Output the (x, y) coordinate of the center of the cell containing the given text.  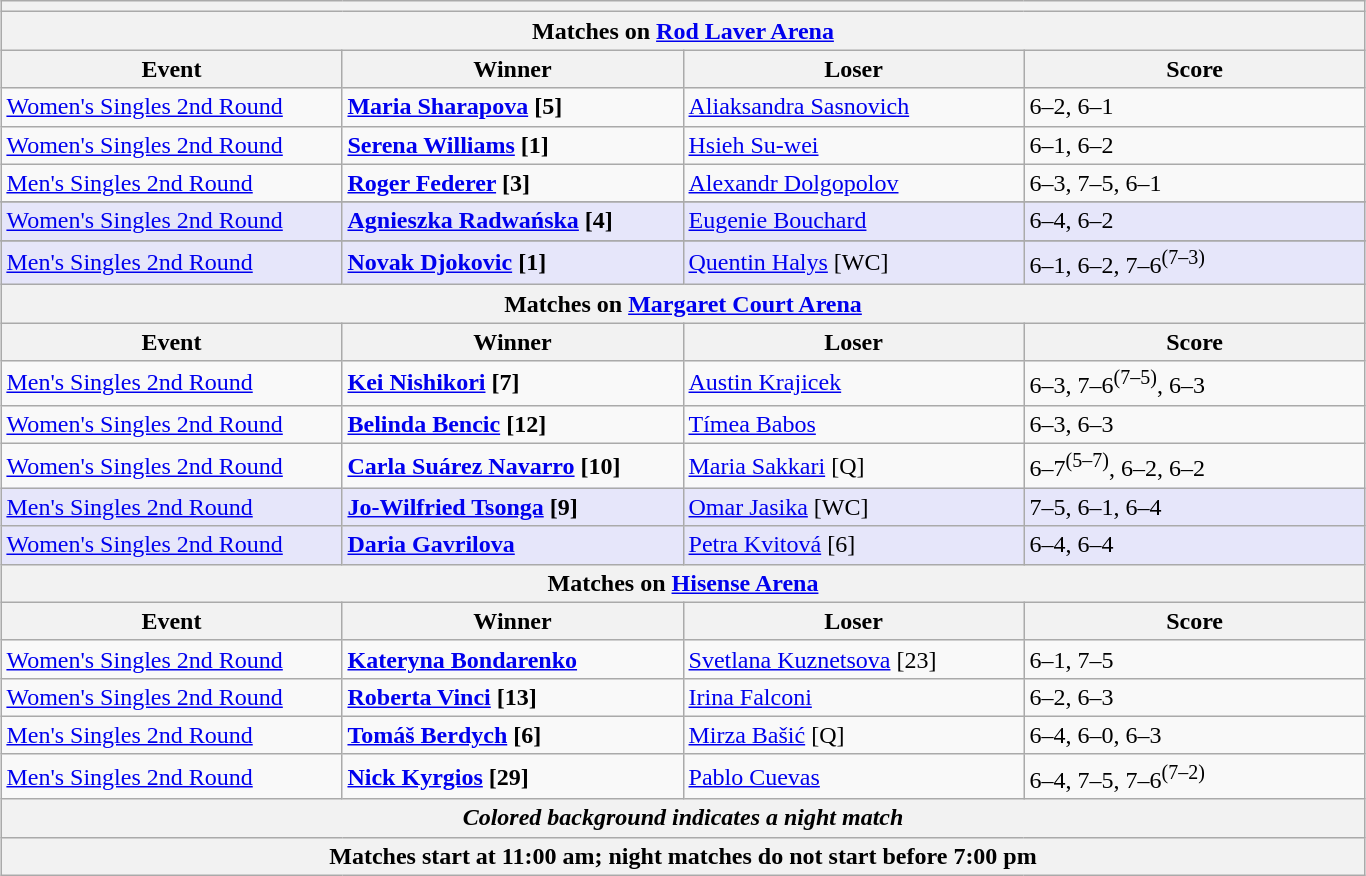
6–4, 6–0, 6–3 (1194, 735)
Matches on Rod Laver Arena (683, 31)
Agnieszka Radwańska [4] (512, 221)
Svetlana Kuznetsova [23] (854, 659)
Petra Kvitová [6] (854, 545)
6–4, 6–2 (1194, 221)
Maria Sharapova [5] (512, 107)
Jo-Wilfried Tsonga [9] (512, 507)
6–3, 6–3 (1194, 424)
Matches on Hisense Arena (683, 583)
Omar Jasika [WC] (854, 507)
6–3, 7–6(7–5), 6–3 (1194, 384)
Mirza Bašić [Q] (854, 735)
Kei Nishikori [7] (512, 384)
6–7(5–7), 6–2, 6–2 (1194, 466)
Aliaksandra Sasnovich (854, 107)
Irina Falconi (854, 697)
Hsieh Su-wei (854, 145)
6–2, 6–3 (1194, 697)
6–4, 6–4 (1194, 545)
Tímea Babos (854, 424)
Austin Krajicek (854, 384)
Maria Sakkari [Q] (854, 466)
Daria Gavrilova (512, 545)
6–1, 6–2, 7–6(7–3) (1194, 262)
Belinda Bencic [12] (512, 424)
6–1, 6–2 (1194, 145)
6–4, 7–5, 7–6(7–2) (1194, 776)
6–1, 7–5 (1194, 659)
Roger Federer [3] (512, 183)
Matches start at 11:00 am; night matches do not start before 7:00 pm (683, 856)
Colored background indicates a night match (683, 818)
Quentin Halys [WC] (854, 262)
Matches on Margaret Court Arena (683, 304)
Kateryna Bondarenko (512, 659)
Serena Williams [1] (512, 145)
Roberta Vinci [13] (512, 697)
Tomáš Berdych [6] (512, 735)
Carla Suárez Navarro [10] (512, 466)
Pablo Cuevas (854, 776)
Nick Kyrgios [29] (512, 776)
Alexandr Dolgopolov (854, 183)
Eugenie Bouchard (854, 221)
6–3, 7–5, 6–1 (1194, 183)
7–5, 6–1, 6–4 (1194, 507)
6–2, 6–1 (1194, 107)
Novak Djokovic [1] (512, 262)
